Determine the (x, y) coordinate at the center of the cell enclosing the given text.  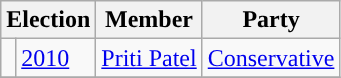
Member (149, 20)
Conservative (271, 58)
Priti Patel (149, 58)
Party (271, 20)
2010 (56, 58)
Election (48, 20)
